Identify which cell holds the provided text, then report its [X, Y] central coordinate. 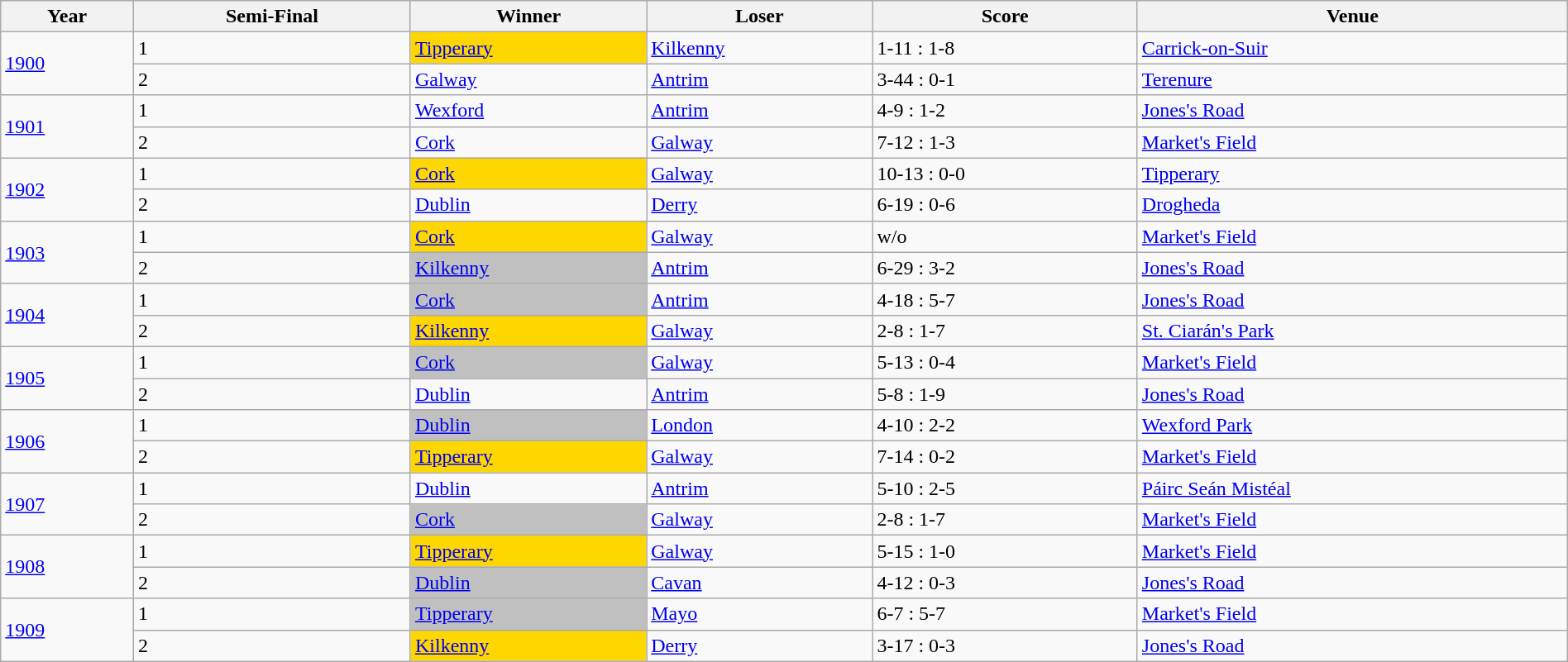
London [759, 426]
5-8 : 1-9 [1005, 394]
Wexford Park [1352, 426]
4-9 : 1-2 [1005, 111]
Semi-Final [271, 17]
5-15 : 1-0 [1005, 551]
Loser [759, 17]
St. Ciarán's Park [1352, 331]
1908 [68, 567]
1909 [68, 630]
5-13 : 0-4 [1005, 362]
4-18 : 5-7 [1005, 299]
1903 [68, 252]
4-10 : 2-2 [1005, 426]
Páirc Seán Mistéal [1352, 488]
7-12 : 1-3 [1005, 142]
1902 [68, 189]
3-44 : 0-1 [1005, 79]
Winner [528, 17]
Score [1005, 17]
Venue [1352, 17]
Drogheda [1352, 205]
1901 [68, 126]
3-17 : 0-3 [1005, 645]
1-11 : 1-8 [1005, 48]
4-12 : 0-3 [1005, 583]
Mayo [759, 614]
Terenure [1352, 79]
7-14 : 0-2 [1005, 457]
1907 [68, 504]
6-29 : 3-2 [1005, 268]
Cavan [759, 583]
6-7 : 5-7 [1005, 614]
1904 [68, 315]
5-10 : 2-5 [1005, 488]
1900 [68, 64]
w/o [1005, 236]
Wexford [528, 111]
Carrick-on-Suir [1352, 48]
Year [68, 17]
10-13 : 0-0 [1005, 174]
1906 [68, 441]
6-19 : 0-6 [1005, 205]
1905 [68, 378]
